Detect which cell encompasses the target text, then output its (X, Y) center coordinate. 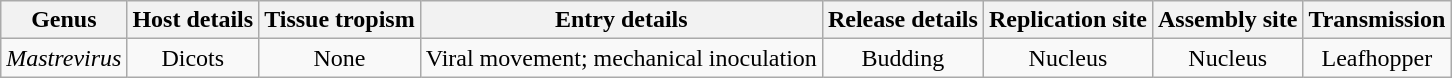
Mastrevirus (64, 58)
Dicots (193, 58)
Entry details (621, 20)
Tissue tropism (340, 20)
Viral movement; mechanical inoculation (621, 58)
None (340, 58)
Assembly site (1227, 20)
Genus (64, 20)
Replication site (1068, 20)
Release details (902, 20)
Transmission (1377, 20)
Leafhopper (1377, 58)
Host details (193, 20)
Budding (902, 58)
